Scan for the cell matching the given text and deliver its [x, y] coordinate at center. 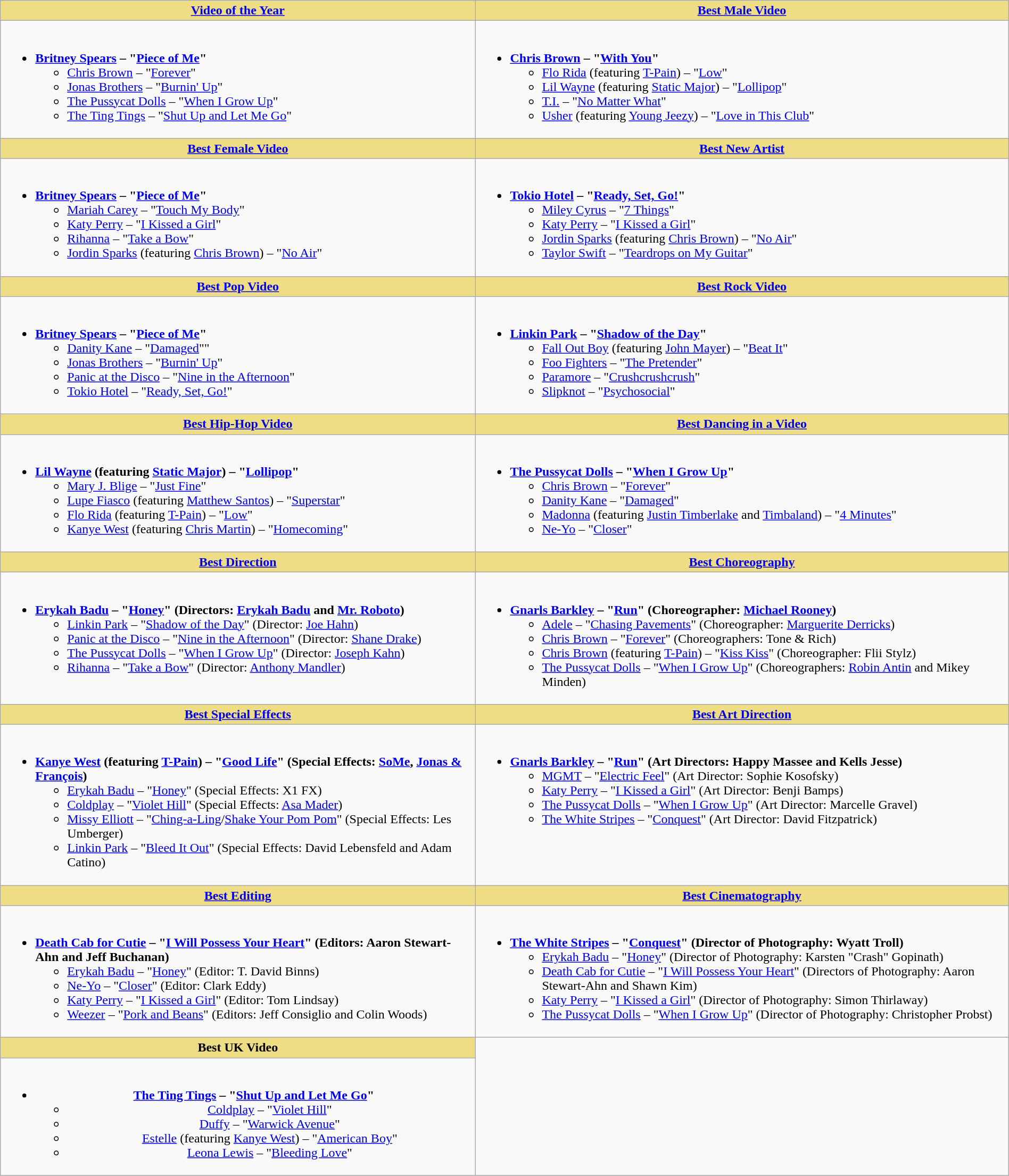
Best Art Direction [742, 714]
Best UK Video [238, 1048]
Best Special Effects [238, 714]
Best Hip-Hop Video [238, 424]
Best Rock Video [742, 286]
Best Choreography [742, 562]
Best Dancing in a Video [742, 424]
Video of the Year [238, 11]
Best Direction [238, 562]
Best Pop Video [238, 286]
Best Female Video [238, 148]
Best New Artist [742, 148]
Best Male Video [742, 11]
Best Editing [238, 896]
Best Cinematography [742, 896]
